Pinpoint the cell where the given text exists, returning its [X, Y] midpoint coordinate. 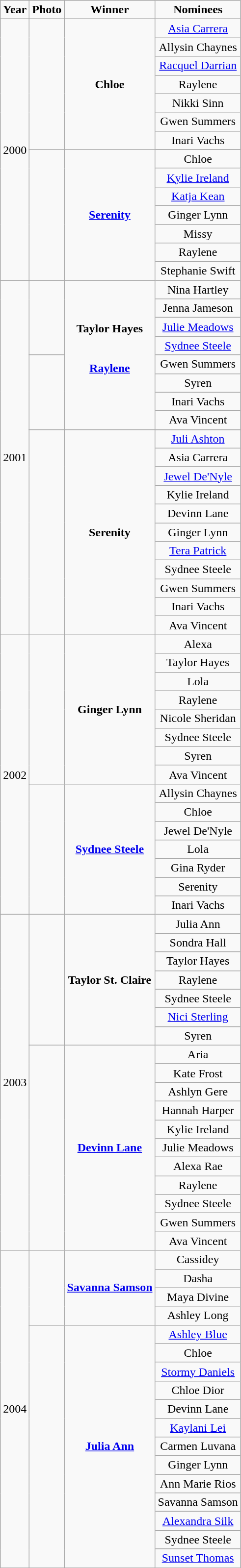
Ashlyn Gere [198, 1092]
Stephanie Swift [198, 271]
Cassidey [198, 1260]
Racquel Darrian [198, 66]
Juli Ashton [198, 439]
Kate Frost [198, 1073]
Nici Sterling [198, 1017]
Ashley Blue [198, 1334]
Jenna Jameson [198, 308]
Nikki Sinn [198, 103]
Carmen Luvana [198, 1446]
Sondra Hall [198, 943]
2003 [15, 1082]
Kaylani Lei [198, 1428]
Maya Divine [198, 1297]
Ashley Long [198, 1316]
Chloe Dior [198, 1390]
Sunset Thomas [198, 1558]
Taylor St. Claire [110, 980]
Nina Hartley [198, 290]
Photo [47, 10]
Dasha [198, 1278]
Alexandra Silk [198, 1521]
Gina Ryder [198, 868]
Aria [198, 1054]
Alexa Rae [198, 1167]
2000 [15, 150]
Missy [198, 234]
Taylor Hayes Raylene [110, 355]
Nominees [198, 10]
Hannah Harper [198, 1110]
Winner [110, 10]
2002 [15, 774]
Stormy Daniels [198, 1371]
Alexa [198, 644]
Tera Patrick [198, 551]
Katja Kean [198, 196]
Year [15, 10]
Nicole Sheridan [198, 719]
2001 [15, 458]
Ann Marie Rios [198, 1484]
2004 [15, 1409]
